Locate the cell with the specified text and output its (X, Y) center coordinate. 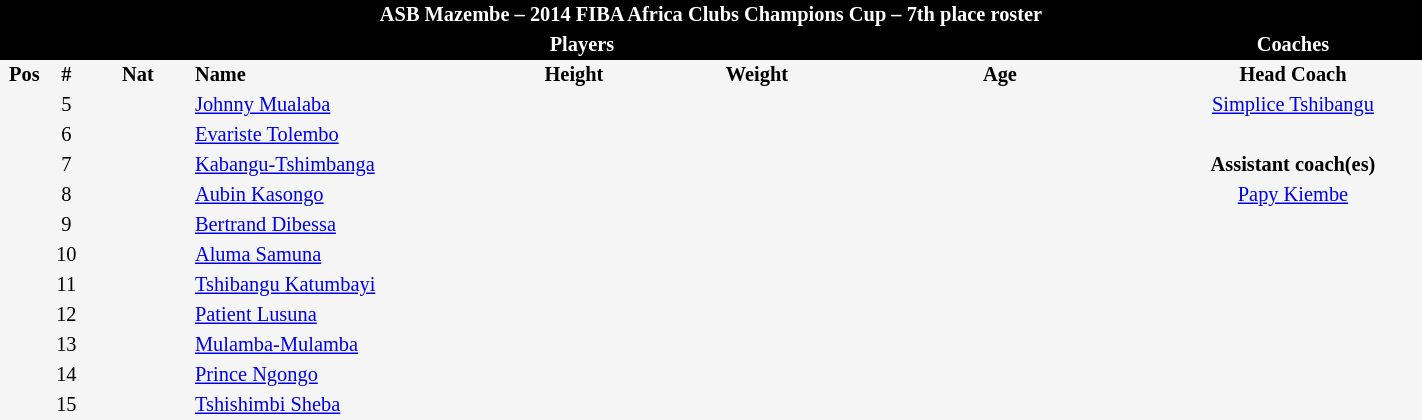
Prince Ngongo (331, 375)
7 (66, 165)
Evariste Tolembo (331, 135)
12 (66, 315)
Tshishimbi Sheba (331, 405)
ASB Mazembe – 2014 FIBA Africa Clubs Champions Cup – 7th place roster (711, 15)
Name (331, 75)
Mulamba-Mulamba (331, 345)
13 (66, 345)
# (66, 75)
Aluma Samuna (331, 255)
Age (1000, 75)
15 (66, 405)
5 (66, 105)
11 (66, 285)
Players (582, 45)
14 (66, 375)
Weight (757, 75)
Pos (24, 75)
Height (574, 75)
Aubin Kasongo (331, 195)
9 (66, 225)
Coaches (1293, 45)
Bertrand Dibessa (331, 225)
Patient Lusuna (331, 315)
Johnny Mualaba (331, 105)
10 (66, 255)
Assistant coach(es) (1293, 165)
Papy Kiembe (1293, 195)
6 (66, 135)
Tshibangu Katumbayi (331, 285)
Head Coach (1293, 75)
Kabangu-Tshimbanga (331, 165)
Simplice Tshibangu (1293, 105)
8 (66, 195)
Nat (138, 75)
